Extract the [x, y] coordinate from the center of the cell holding the provided text.  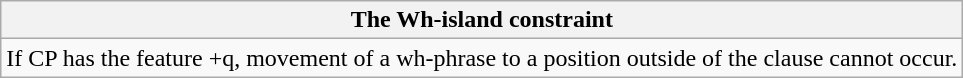
The Wh-island constraint [482, 20]
If CP has the feature +q, movement of a wh-phrase to a position outside of the clause cannot occur. [482, 58]
